Pinpoint the cell where the given text exists, returning its (X, Y) midpoint coordinate. 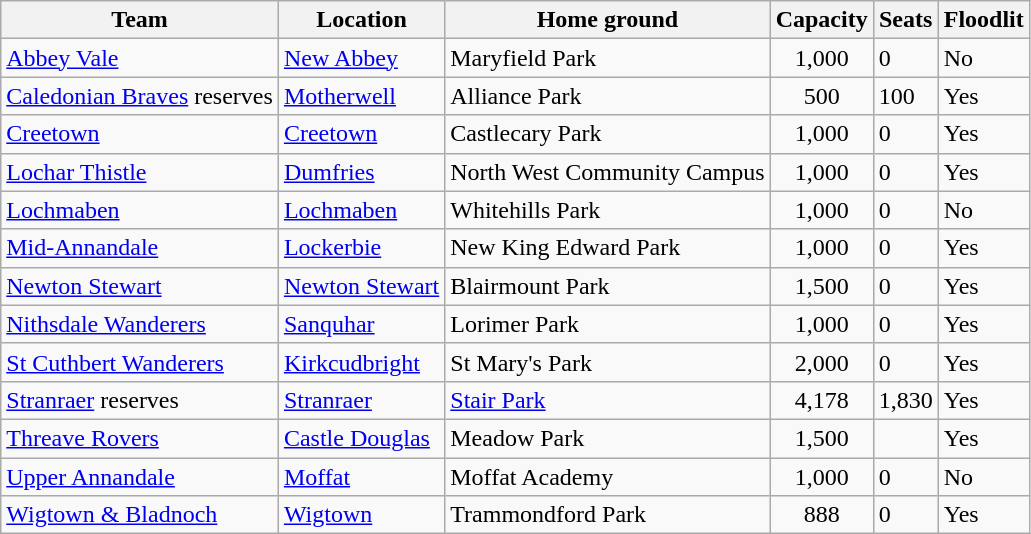
Lockerbie (361, 248)
St Cuthbert Wanderers (140, 362)
Kirkcudbright (361, 362)
Seats (906, 20)
Whitehills Park (608, 210)
Moffat Academy (608, 477)
500 (822, 96)
Alliance Park (608, 96)
Abbey Vale (140, 58)
Upper Annandale (140, 477)
Caledonian Braves reserves (140, 96)
Team (140, 20)
North West Community Campus (608, 172)
Mid-Annandale (140, 248)
Stranraer reserves (140, 400)
Dumfries (361, 172)
1,830 (906, 400)
Home ground (608, 20)
New King Edward Park (608, 248)
100 (906, 96)
Castle Douglas (361, 438)
Maryfield Park (608, 58)
Stranraer (361, 400)
Capacity (822, 20)
Floodlit (984, 20)
Location (361, 20)
Stair Park (608, 400)
Nithsdale Wanderers (140, 324)
4,178 (822, 400)
Lorimer Park (608, 324)
Moffat (361, 477)
Trammondford Park (608, 515)
Wigtown (361, 515)
2,000 (822, 362)
Castlecary Park (608, 134)
Motherwell (361, 96)
Blairmount Park (608, 286)
Meadow Park (608, 438)
Wigtown & Bladnoch (140, 515)
Lochar Thistle (140, 172)
Threave Rovers (140, 438)
St Mary's Park (608, 362)
New Abbey (361, 58)
Sanquhar (361, 324)
888 (822, 515)
